Detect which cell encompasses the target text, then output its (x, y) center coordinate. 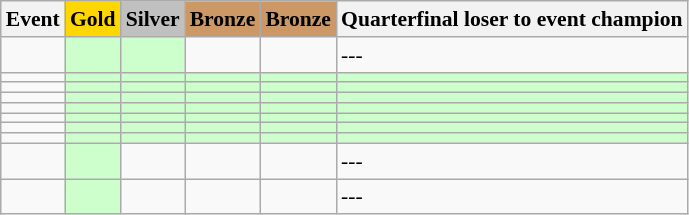
Quarterfinal loser to event champion (512, 19)
Gold (93, 19)
Silver (153, 19)
Event (33, 19)
